Output the (x, y) coordinate of the center of the cell containing the given text.  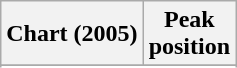
Chart (2005) (72, 34)
Peak position (189, 34)
